Identify which cell holds the provided text, then report its [x, y] central coordinate. 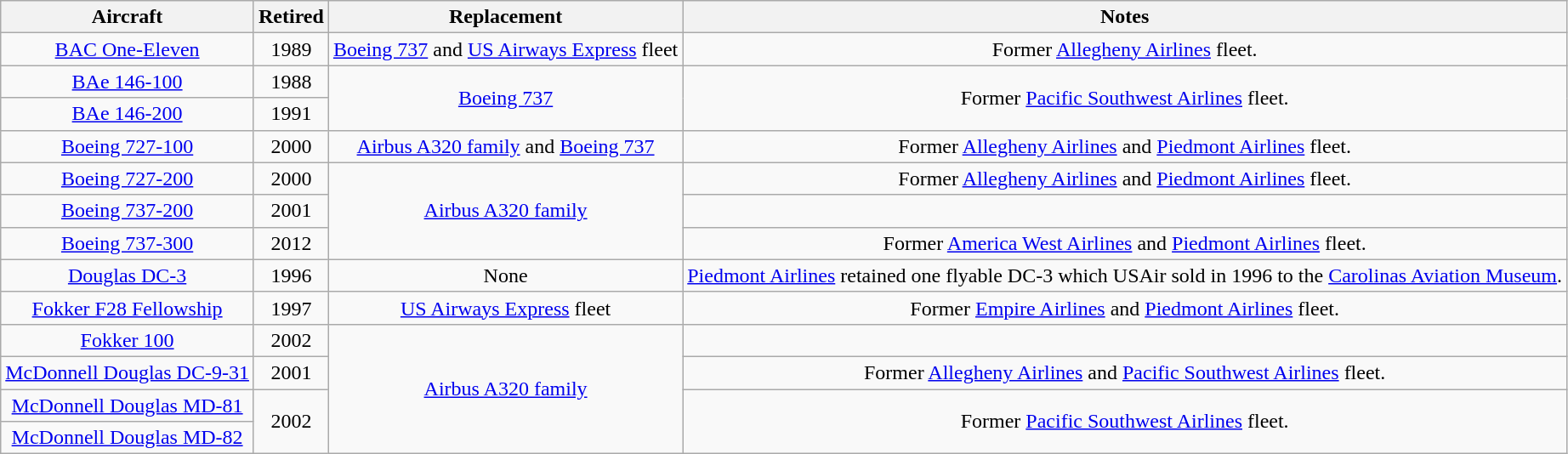
BAe 146-100 [128, 82]
Aircraft [128, 17]
Former Allegheny Airlines and Pacific Southwest Airlines fleet. [1125, 372]
Former America West Airlines and Piedmont Airlines fleet. [1125, 243]
Boeing 737 [505, 98]
Notes [1125, 17]
BAe 146-200 [128, 114]
Piedmont Airlines retained one flyable DC-3 which USAir sold in 1996 to the Carolinas Aviation Museum. [1125, 275]
BAC One-Eleven [128, 49]
Boeing 727-200 [128, 179]
Boeing 737-200 [128, 211]
McDonnell Douglas MD-81 [128, 406]
1991 [291, 114]
Retired [291, 17]
Boeing 727-100 [128, 146]
Replacement [505, 17]
Boeing 737-300 [128, 243]
Airbus A320 family and Boeing 737 [505, 146]
McDonnell Douglas DC-9-31 [128, 372]
Fokker 100 [128, 340]
1988 [291, 82]
US Airways Express fleet [505, 308]
Douglas DC-3 [128, 275]
Fokker F28 Fellowship [128, 308]
McDonnell Douglas MD-82 [128, 438]
Former Allegheny Airlines fleet. [1125, 49]
2012 [291, 243]
1996 [291, 275]
1997 [291, 308]
None [505, 275]
Former Empire Airlines and Piedmont Airlines fleet. [1125, 308]
Boeing 737 and US Airways Express fleet [505, 49]
1989 [291, 49]
